Return the [X, Y] coordinate for the center point of the cell that contains the specified text.  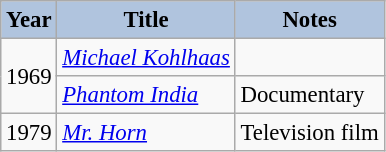
Year [29, 20]
Michael Kohlhaas [146, 58]
Notes [310, 20]
1969 [29, 76]
Phantom India [146, 95]
Title [146, 20]
Television film [310, 133]
Mr. Horn [146, 133]
1979 [29, 133]
Documentary [310, 95]
